Output the [X, Y] coordinate of the center of the cell containing the given text.  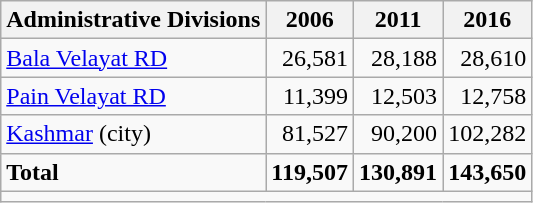
2006 [310, 20]
Administrative Divisions [134, 20]
Pain Velayat RD [134, 96]
11,399 [310, 96]
2016 [488, 20]
12,758 [488, 96]
2011 [398, 20]
Total [134, 172]
90,200 [398, 134]
12,503 [398, 96]
143,650 [488, 172]
28,610 [488, 58]
28,188 [398, 58]
26,581 [310, 58]
119,507 [310, 172]
102,282 [488, 134]
130,891 [398, 172]
81,527 [310, 134]
Kashmar (city) [134, 134]
Bala Velayat RD [134, 58]
